Determine the (x, y) coordinate at the center of the cell enclosing the given text.  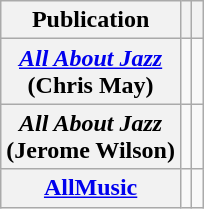
Publication (91, 20)
All About Jazz(Chris May) (91, 72)
All About Jazz(Jerome Wilson) (91, 136)
AllMusic (91, 188)
